Find where the given text appears and provide that cell's center as (X, Y) coordinate. 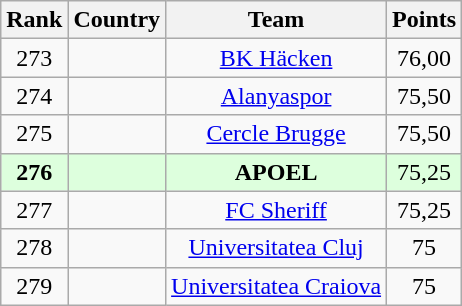
273 (34, 58)
Universitatea Craiova (276, 286)
BK Häcken (276, 58)
Team (276, 20)
76,00 (424, 58)
Universitatea Cluj (276, 248)
275 (34, 134)
Cercle Brugge (276, 134)
276 (34, 172)
277 (34, 210)
274 (34, 96)
APOEL (276, 172)
Points (424, 20)
Alanyaspor (276, 96)
FC Sheriff (276, 210)
Country (117, 20)
Rank (34, 20)
279 (34, 286)
278 (34, 248)
